From the cell containing the given text, extract its center point as (x, y) coordinate. 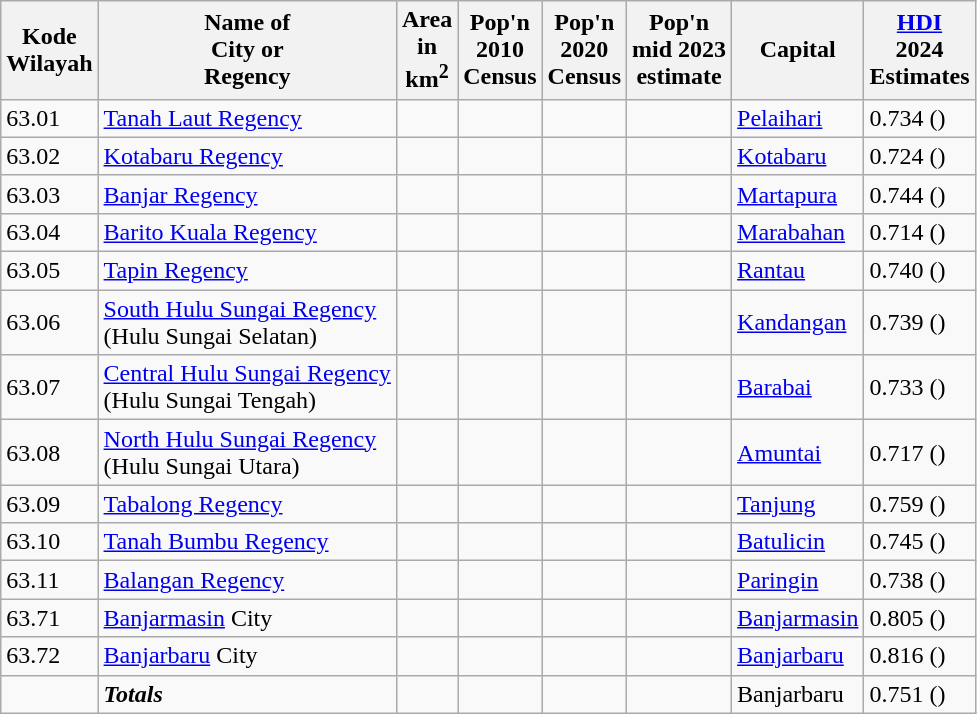
Capital (798, 50)
Martapura (798, 194)
Batulicin (798, 542)
Paringin (798, 580)
Areainkm2 (426, 50)
63.07 (50, 388)
63.01 (50, 118)
North Hulu Sungai Regency (Hulu Sungai Utara) (247, 452)
Totals (247, 694)
63.71 (50, 618)
Barito Kuala Regency (247, 232)
63.02 (50, 156)
Banjarbaru City (247, 656)
63.05 (50, 271)
0.759 () (920, 504)
63.09 (50, 504)
South Hulu Sungai Regency (Hulu Sungai Selatan) (247, 322)
Banjarmasin (798, 618)
KodeWilayah (50, 50)
Rantau (798, 271)
Kotabaru (798, 156)
Banjar Regency (247, 194)
0.734 () (920, 118)
0.751 () (920, 694)
63.10 (50, 542)
0.739 () (920, 322)
HDI2024 Estimates (920, 50)
63.06 (50, 322)
63.03 (50, 194)
Marabahan (798, 232)
Banjarmasin City (247, 618)
63.04 (50, 232)
63.11 (50, 580)
Name ofCity orRegency (247, 50)
0.733 () (920, 388)
Barabai (798, 388)
0.714 () (920, 232)
63.08 (50, 452)
0.805 () (920, 618)
Pop'n2010Census (500, 50)
0.724 () (920, 156)
0.745 () (920, 542)
0.740 () (920, 271)
Kandangan (798, 322)
Tanah Laut Regency (247, 118)
Tanjung (798, 504)
Kotabaru Regency (247, 156)
Central Hulu Sungai Regency (Hulu Sungai Tengah) (247, 388)
Amuntai (798, 452)
Tapin Regency (247, 271)
Pop'nmid 2023estimate (680, 50)
Tabalong Regency (247, 504)
0.717 () (920, 452)
0.744 () (920, 194)
63.72 (50, 656)
0.738 () (920, 580)
Pelaihari (798, 118)
Pop'n2020Census (584, 50)
0.816 () (920, 656)
Balangan Regency (247, 580)
Tanah Bumbu Regency (247, 542)
